Return (x, y) of the center of cell containing provided text 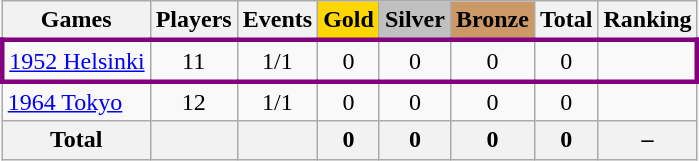
Bronze (492, 21)
12 (194, 101)
– (648, 140)
Gold (349, 21)
1964 Tokyo (76, 101)
1952 Helsinki (76, 60)
11 (194, 60)
Players (194, 21)
Ranking (648, 21)
Silver (414, 21)
Games (76, 21)
Events (277, 21)
